Extract the (x, y) coordinate from the center of the cell holding the provided text.  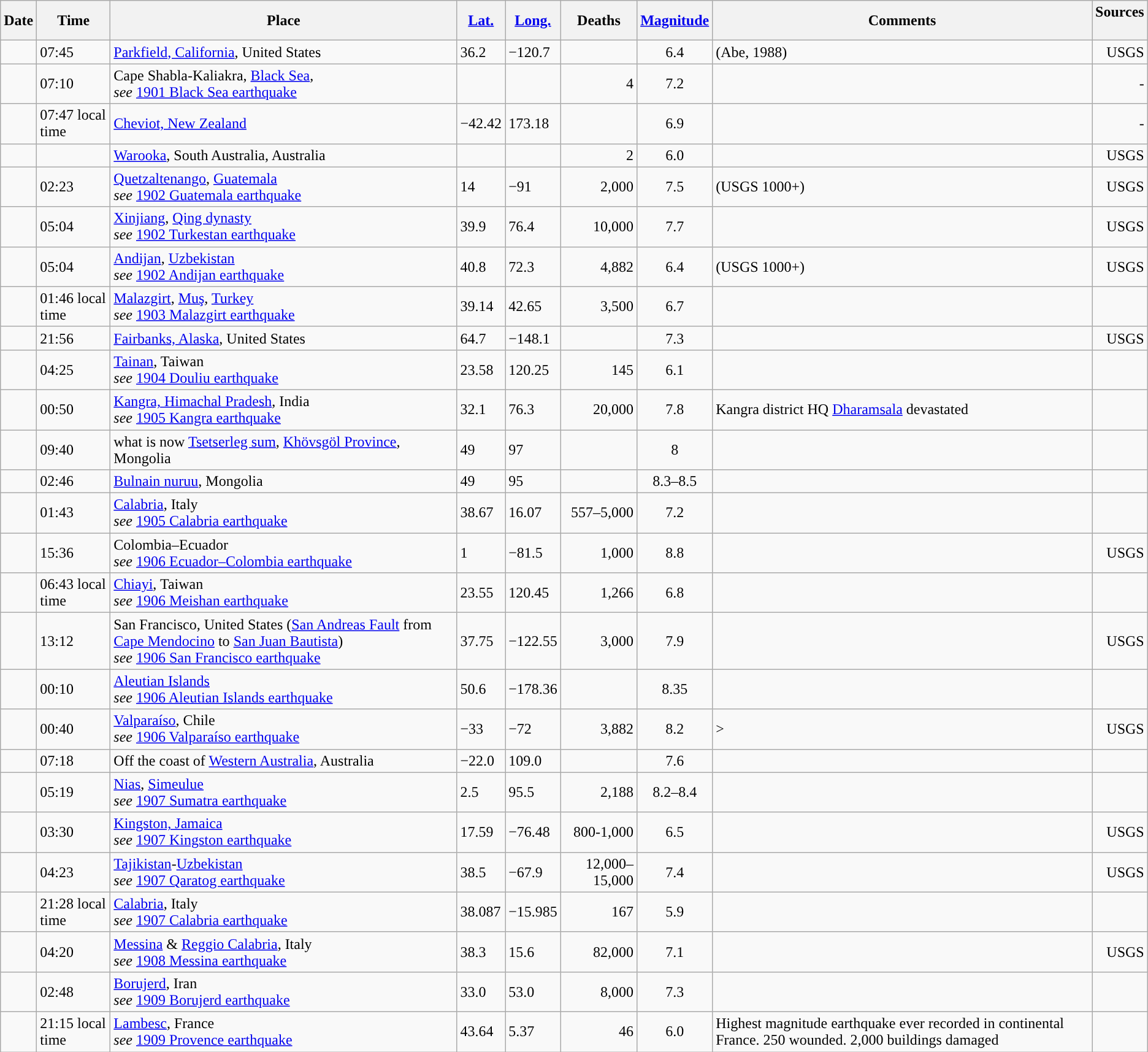
−120.7 (534, 52)
Borujerd, Iransee 1909 Borujerd earthquake (283, 991)
Cheviot, New Zealand (283, 124)
40.8 (481, 266)
−42.42 (481, 124)
53.0 (534, 991)
557–5,000 (599, 513)
7.8 (675, 410)
14 (481, 186)
07:10 (74, 83)
Off the coast of Western Australia, Australia (283, 761)
02:23 (74, 186)
Cape Shabla-Kaliakra, Black Sea, see 1901 Black Sea earthquake (283, 83)
−122.55 (534, 641)
Bulnain nuruu, Mongolia (283, 482)
−72 (534, 729)
17.59 (481, 832)
39.14 (481, 307)
36.2 (481, 52)
120.45 (534, 593)
10,000 (599, 227)
−148.1 (534, 338)
38.087 (481, 912)
Kangra, Himachal Pradesh, Indiasee 1905 Kangra earthquake (283, 410)
21:15 local time (74, 1032)
120.25 (534, 369)
8 (675, 449)
4,882 (599, 266)
7.9 (675, 641)
Malazgirt, Muş, Turkeysee 1903 Malazgirt earthquake (283, 307)
8.2 (675, 729)
Date (18, 21)
Xinjiang, Qing dynastysee 1902 Turkestan earthquake (283, 227)
Lat. (481, 21)
−178.36 (534, 689)
05:19 (74, 793)
21:28 local time (74, 912)
what is now Tsetserleg sum, Khövsgöl Province, Mongolia (283, 449)
95.5 (534, 793)
38.5 (481, 872)
8.2–8.4 (675, 793)
5.37 (534, 1032)
8.3–8.5 (675, 482)
3,500 (599, 307)
Tajikistan-Uzbekistansee 1907 Qaratog earthquake (283, 872)
00:50 (74, 410)
7.7 (675, 227)
7.5 (675, 186)
173.18 (534, 124)
Aleutian Islandssee 1906 Aleutian Islands earthquake (283, 689)
00:40 (74, 729)
38.67 (481, 513)
Lambesc, France see 1909 Provence earthquake (283, 1032)
Fairbanks, Alaska, United States (283, 338)
Tainan, Taiwansee 1904 Douliu earthquake (283, 369)
−22.0 (481, 761)
Warooka, South Australia, Australia (283, 155)
00:10 (74, 689)
San Francisco, United States (San Andreas Fault from Cape Mendocino to San Juan Bautista)see 1906 San Francisco earthquake (283, 641)
Deaths (599, 21)
Valparaíso, Chilesee 1906 Valparaíso earthquake (283, 729)
167 (599, 912)
Parkfield, California, United States (283, 52)
04:23 (74, 872)
01:43 (74, 513)
50.6 (481, 689)
5.9 (675, 912)
Comments (903, 21)
Colombia–Ecuadorsee 1906 Ecuador–Colombia earthquake (283, 553)
76.3 (534, 410)
−91 (534, 186)
2,000 (599, 186)
Calabria, Italysee 1907 Calabria earthquake (283, 912)
6.9 (675, 124)
09:40 (74, 449)
(Abe, 1988) (903, 52)
1,000 (599, 553)
Calabria, Italysee 1905 Calabria earthquake (283, 513)
82,000 (599, 952)
64.7 (481, 338)
Kingston, Jamaicasee 1907 Kingston earthquake (283, 832)
97 (534, 449)
95 (534, 482)
Andijan, Uzbekistansee 1902 Andijan earthquake (283, 266)
6.5 (675, 832)
−81.5 (534, 553)
42.65 (534, 307)
16.07 (534, 513)
Chiayi, Taiwansee 1906 Meishan earthquake (283, 593)
43.64 (481, 1032)
−33 (481, 729)
03:30 (74, 832)
13:12 (74, 641)
Kangra district HQ Dharamsala devastated (903, 410)
15:36 (74, 553)
6.7 (675, 307)
3,882 (599, 729)
Long. (534, 21)
07:47 local time (74, 124)
32.1 (481, 410)
33.0 (481, 991)
07:45 (74, 52)
145 (599, 369)
23.55 (481, 593)
Time (74, 21)
1 (481, 553)
Sources (1120, 21)
2.5 (481, 793)
37.75 (481, 641)
Quetzaltenango, Guatemalasee 1902 Guatemala earthquake (283, 186)
800-1,000 (599, 832)
7.4 (675, 872)
72.3 (534, 266)
39.9 (481, 227)
07:18 (74, 761)
7.1 (675, 952)
02:48 (74, 991)
Messina & Reggio Calabria, Italy see 1908 Messina earthquake (283, 952)
−67.9 (534, 872)
1,266 (599, 593)
3,000 (599, 641)
7.6 (675, 761)
46 (599, 1032)
Place (283, 21)
15.6 (534, 952)
2 (599, 155)
04:20 (74, 952)
06:43 local time (74, 593)
02:46 (74, 482)
Nias, Simeulue see 1907 Sumatra earthquake (283, 793)
76.4 (534, 227)
Magnitude (675, 21)
−15.985 (534, 912)
4 (599, 83)
23.58 (481, 369)
8.8 (675, 553)
12,000–15,000 (599, 872)
> (903, 729)
6.8 (675, 593)
20,000 (599, 410)
109.0 (534, 761)
21:56 (74, 338)
01:46 local time (74, 307)
38.3 (481, 952)
8.35 (675, 689)
8,000 (599, 991)
2,188 (599, 793)
−76.48 (534, 832)
Highest magnitude earthquake ever recorded in continental France. 250 wounded. 2,000 buildings damaged (903, 1032)
6.1 (675, 369)
04:25 (74, 369)
